Pinpoint the cell where the given text exists, returning its (x, y) midpoint coordinate. 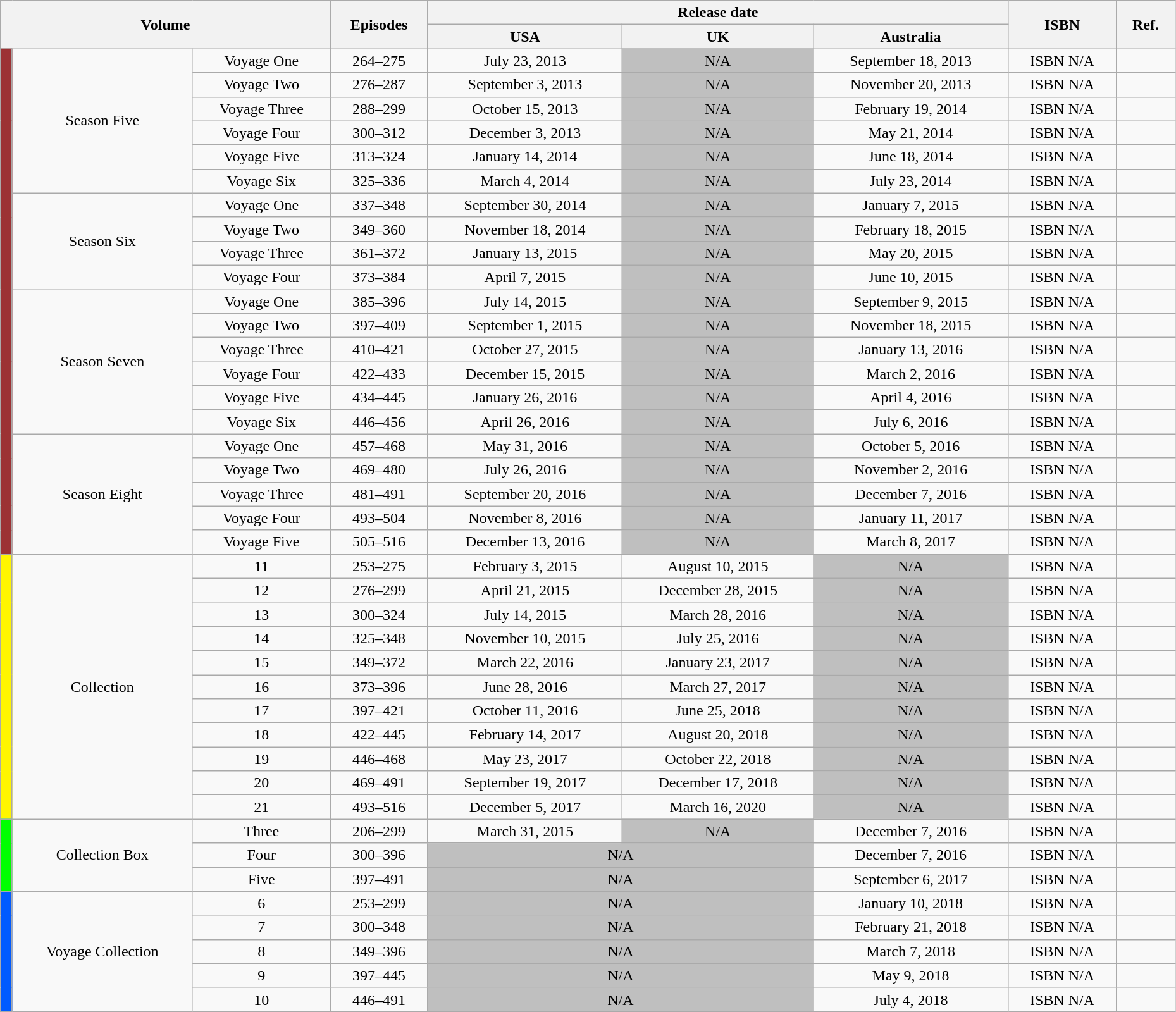
493–504 (379, 518)
469–491 (379, 783)
300–324 (379, 614)
May 21, 2014 (911, 133)
397–409 (379, 326)
349–372 (379, 662)
Season Eight (102, 494)
September 3, 2013 (525, 85)
September 18, 2013 (911, 61)
446–491 (379, 999)
422–433 (379, 374)
October 27, 2015 (525, 350)
June 18, 2014 (911, 157)
13 (261, 614)
253–299 (379, 903)
373–396 (379, 686)
March 22, 2016 (525, 662)
March 2, 2016 (911, 374)
April 4, 2016 (911, 398)
397–445 (379, 975)
300–348 (379, 927)
March 28, 2016 (718, 614)
15 (261, 662)
14 (261, 638)
May 20, 2015 (911, 253)
July 23, 2014 (911, 181)
December 13, 2016 (525, 542)
446–456 (379, 422)
Australia (911, 37)
July 26, 2016 (525, 470)
December 15, 2015 (525, 374)
March 16, 2020 (718, 807)
264–275 (379, 61)
361–372 (379, 253)
Voyage Collection (102, 951)
325–348 (379, 638)
337–348 (379, 205)
9 (261, 975)
300–312 (379, 133)
March 31, 2015 (525, 831)
8 (261, 951)
January 10, 2018 (911, 903)
422–445 (379, 735)
UK (718, 37)
457–468 (379, 446)
Volume (166, 25)
February 19, 2014 (911, 109)
September 6, 2017 (911, 879)
June 10, 2015 (911, 277)
493–516 (379, 807)
January 7, 2015 (911, 205)
Collection (102, 687)
April 7, 2015 (525, 277)
300–396 (379, 855)
12 (261, 590)
505–516 (379, 542)
August 20, 2018 (718, 735)
November 10, 2015 (525, 638)
410–421 (379, 350)
May 9, 2018 (911, 975)
434–445 (379, 398)
November 2, 2016 (911, 470)
March 8, 2017 (911, 542)
March 4, 2014 (525, 181)
December 28, 2015 (718, 590)
481–491 (379, 494)
February 18, 2015 (911, 229)
January 23, 2017 (718, 662)
Collection Box (102, 855)
February 3, 2015 (525, 566)
June 28, 2016 (525, 686)
288–299 (379, 109)
September 1, 2015 (525, 326)
September 9, 2015 (911, 302)
February 14, 2017 (525, 735)
May 23, 2017 (525, 759)
397–421 (379, 711)
January 11, 2017 (911, 518)
206–299 (379, 831)
313–324 (379, 157)
July 23, 2013 (525, 61)
January 14, 2014 (525, 157)
January 13, 2016 (911, 350)
October 22, 2018 (718, 759)
USA (525, 37)
November 18, 2014 (525, 229)
August 10, 2015 (718, 566)
325–336 (379, 181)
10 (261, 999)
16 (261, 686)
253–275 (379, 566)
18 (261, 735)
Season Five (102, 121)
May 31, 2016 (525, 446)
6 (261, 903)
October 11, 2016 (525, 711)
385–396 (379, 302)
ISBN (1063, 25)
446–468 (379, 759)
December 17, 2018 (718, 783)
276–287 (379, 85)
349–360 (379, 229)
Five (261, 879)
November 18, 2015 (911, 326)
Three (261, 831)
July 6, 2016 (911, 422)
June 25, 2018 (718, 711)
February 21, 2018 (911, 927)
276–299 (379, 590)
April 21, 2015 (525, 590)
January 13, 2015 (525, 253)
397–491 (379, 879)
17 (261, 711)
September 20, 2016 (525, 494)
7 (261, 927)
349–396 (379, 951)
373–384 (379, 277)
469–480 (379, 470)
July 4, 2018 (911, 999)
Ref. (1146, 25)
April 26, 2016 (525, 422)
Season Seven (102, 362)
January 26, 2016 (525, 398)
November 20, 2013 (911, 85)
December 5, 2017 (525, 807)
October 15, 2013 (525, 109)
December 3, 2013 (525, 133)
21 (261, 807)
Four (261, 855)
September 19, 2017 (525, 783)
March 27, 2017 (718, 686)
Season Six (102, 241)
March 7, 2018 (911, 951)
July 25, 2016 (718, 638)
September 30, 2014 (525, 205)
20 (261, 783)
Release date (718, 13)
November 8, 2016 (525, 518)
October 5, 2016 (911, 446)
11 (261, 566)
Episodes (379, 25)
19 (261, 759)
